Scan for the cell matching the given text and deliver its [x, y] coordinate at center. 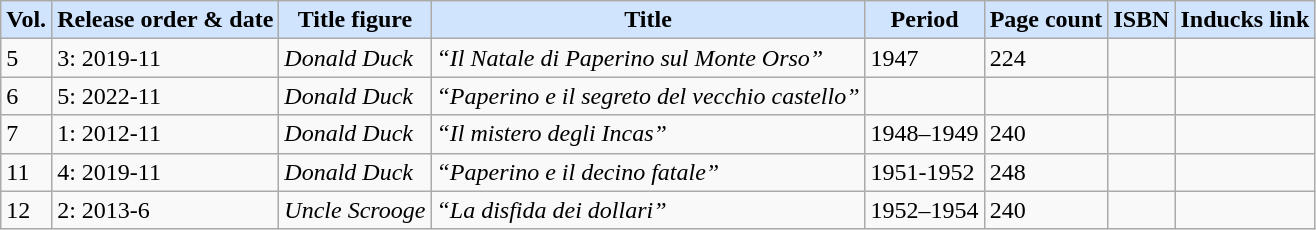
Vol. [26, 20]
Page count [1046, 20]
7 [26, 134]
1948–1949 [924, 134]
5: 2022-11 [166, 96]
Title figure [355, 20]
4: 2019-11 [166, 172]
1951-1952 [924, 172]
224 [1046, 58]
Uncle Scrooge [355, 210]
Period [924, 20]
Inducks link [1245, 20]
“Il mistero degli Incas” [648, 134]
1952–1954 [924, 210]
248 [1046, 172]
11 [26, 172]
Release order & date [166, 20]
Title [648, 20]
“Paperino e il decino fatale” [648, 172]
ISBN [1142, 20]
3: 2019-11 [166, 58]
12 [26, 210]
1: 2012-11 [166, 134]
5 [26, 58]
1947 [924, 58]
“Il Natale di Paperino sul Monte Orso” [648, 58]
2: 2013-6 [166, 210]
“Paperino e il segreto del vecchio castello” [648, 96]
“La disfida dei dollari” [648, 210]
6 [26, 96]
